Find where the given text appears and provide that cell's center as [X, Y] coordinate. 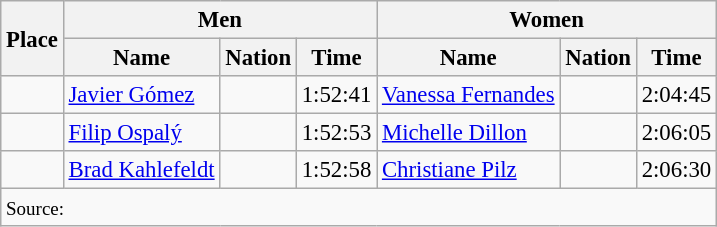
Source: [359, 208]
Men [220, 20]
2:06:30 [676, 170]
1:52:53 [336, 133]
2:04:45 [676, 95]
Michelle Dillon [468, 133]
1:52:58 [336, 170]
1:52:41 [336, 95]
Filip Ospalý [142, 133]
Christiane Pilz [468, 170]
Women [547, 20]
Vanessa Fernandes [468, 95]
Place [32, 38]
Javier Gómez [142, 95]
Brad Kahlefeldt [142, 170]
2:06:05 [676, 133]
